Pinpoint the cell where the given text exists, returning its [X, Y] midpoint coordinate. 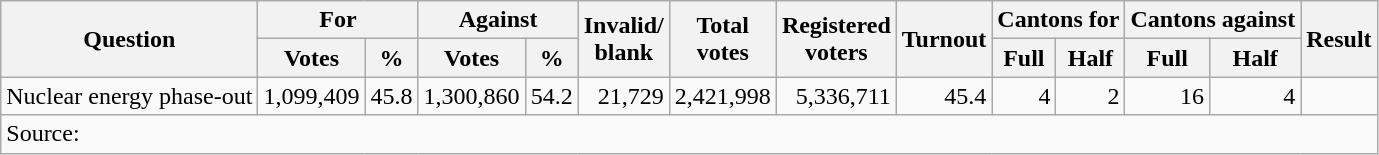
Turnout [944, 39]
Cantons against [1213, 20]
21,729 [624, 96]
Totalvotes [722, 39]
Registeredvoters [836, 39]
45.8 [392, 96]
1,300,860 [472, 96]
Question [130, 39]
Cantons for [1058, 20]
1,099,409 [312, 96]
Source: [689, 134]
54.2 [552, 96]
For [338, 20]
5,336,711 [836, 96]
Invalid/blank [624, 39]
2,421,998 [722, 96]
Result [1339, 39]
16 [1168, 96]
Nuclear energy phase-out [130, 96]
Against [498, 20]
2 [1090, 96]
45.4 [944, 96]
